Detect which cell encompasses the target text, then output its (X, Y) center coordinate. 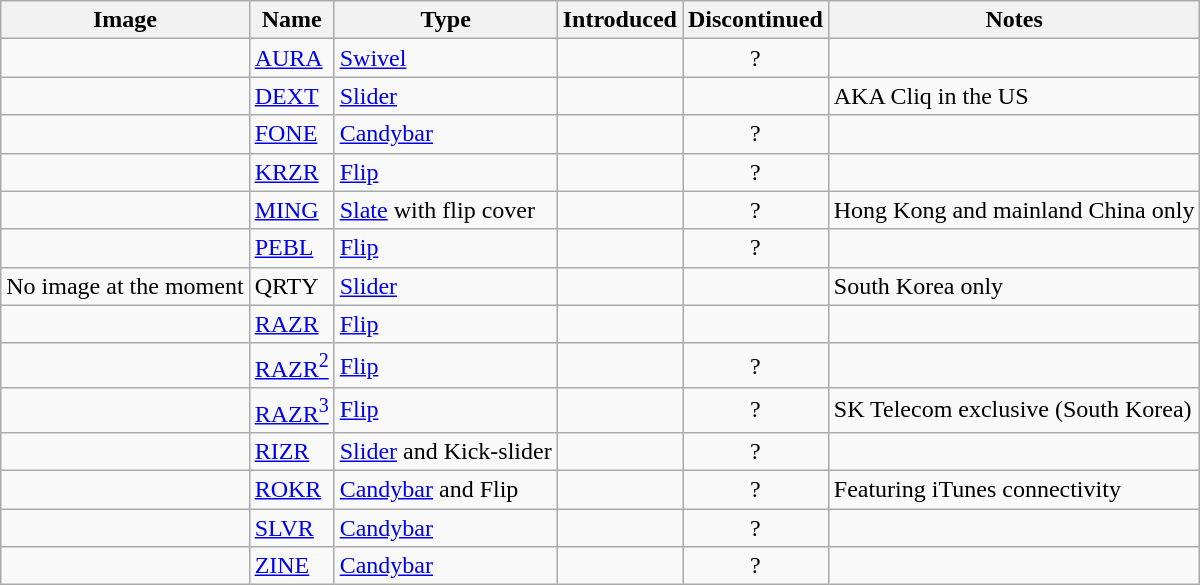
No image at the moment (125, 286)
AURA (292, 58)
Swivel (446, 58)
Discontinued (755, 20)
Slate with flip cover (446, 210)
South Korea only (1014, 286)
Name (292, 20)
KRZR (292, 172)
SLVR (292, 528)
RIZR (292, 451)
SK Telecom exclusive (South Korea) (1014, 410)
QRTY (292, 286)
Image (125, 20)
ROKR (292, 489)
ZINE (292, 566)
Type (446, 20)
PEBL (292, 248)
Hong Kong and mainland China only (1014, 210)
RAZR (292, 324)
Featuring iTunes connectivity (1014, 489)
Candybar and Flip (446, 489)
FONE (292, 134)
Slider and Kick-slider (446, 451)
Notes (1014, 20)
MING (292, 210)
DEXT (292, 96)
RAZR3 (292, 410)
RAZR2 (292, 366)
AKA Cliq in the US (1014, 96)
Introduced (620, 20)
